Extract the [x, y] coordinate from the center of the cell holding the provided text.  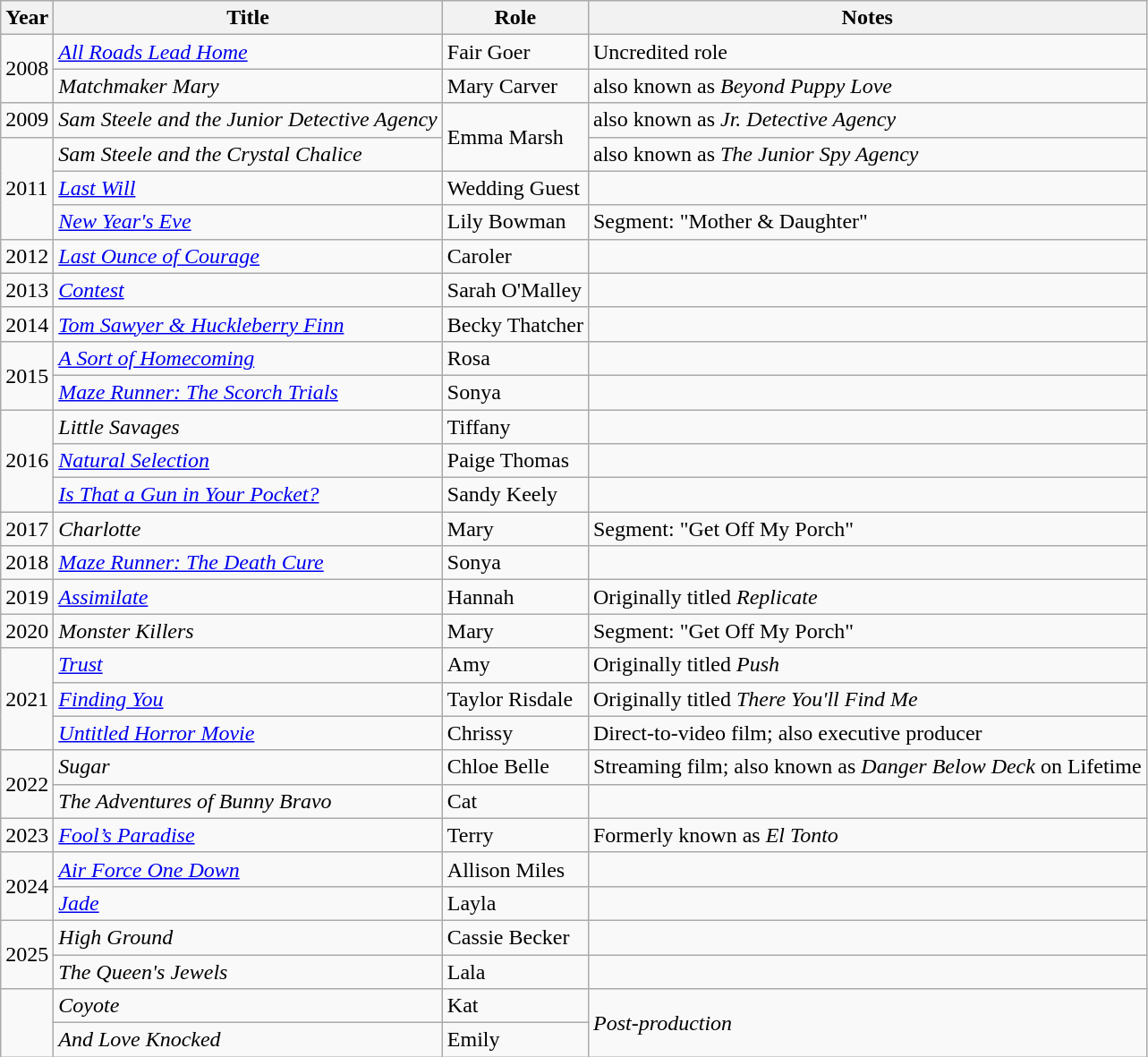
2024 [27, 886]
Terry [515, 835]
also known as The Junior Spy Agency [867, 154]
Cat [515, 801]
Finding You [248, 699]
Originally titled Replicate [867, 597]
Taylor Risdale [515, 699]
Matchmaker Mary [248, 86]
Streaming film; also known as Danger Below Deck on Lifetime [867, 767]
2011 [27, 188]
Little Savages [248, 427]
Formerly known as El Tonto [867, 835]
Jade [248, 903]
Becky Thatcher [515, 324]
Uncredited role [867, 52]
Role [515, 18]
2013 [27, 290]
Maze Runner: The Scorch Trials [248, 392]
Last Ounce of Courage [248, 256]
New Year's Eve [248, 222]
Title [248, 18]
Originally titled Push [867, 665]
2025 [27, 954]
Sam Steele and the Junior Detective Agency [248, 120]
Assimilate [248, 597]
Sarah O'Malley [515, 290]
Natural Selection [248, 461]
Sandy Keely [515, 495]
The Queen's Jewels [248, 971]
Is That a Gun in Your Pocket? [248, 495]
Cassie Becker [515, 937]
Coyote [248, 1006]
Last Will [248, 188]
Caroler [515, 256]
2021 [27, 699]
Mary Carver [515, 86]
Sugar [248, 767]
Emma Marsh [515, 137]
Rosa [515, 358]
2023 [27, 835]
2020 [27, 631]
2016 [27, 461]
Paige Thomas [515, 461]
All Roads Lead Home [248, 52]
Originally titled There You'll Find Me [867, 699]
2019 [27, 597]
2008 [27, 69]
2009 [27, 120]
Charlotte [248, 529]
Direct-to-video film; also executive producer [867, 733]
Contest [248, 290]
also known as Jr. Detective Agency [867, 120]
Maze Runner: The Death Cure [248, 563]
2022 [27, 784]
And Love Knocked [248, 1040]
Segment: "Mother & Daughter" [867, 222]
Tiffany [515, 427]
also known as Beyond Puppy Love [867, 86]
Emily [515, 1040]
Chloe Belle [515, 767]
Air Force One Down [248, 869]
Fool’s Paradise [248, 835]
Chrissy [515, 733]
Fair Goer [515, 52]
Year [27, 18]
2012 [27, 256]
A Sort of Homecoming [248, 358]
Tom Sawyer & Huckleberry Finn [248, 324]
Untitled Horror Movie [248, 733]
2018 [27, 563]
Notes [867, 18]
High Ground [248, 937]
Sam Steele and the Crystal Chalice [248, 154]
Amy [515, 665]
2015 [27, 375]
Monster Killers [248, 631]
Lily Bowman [515, 222]
2014 [27, 324]
Hannah [515, 597]
Wedding Guest [515, 188]
The Adventures of Bunny Bravo [248, 801]
2017 [27, 529]
Kat [515, 1006]
Layla [515, 903]
Lala [515, 971]
Trust [248, 665]
Post-production [867, 1023]
Allison Miles [515, 869]
